Provide the (x, y) coordinate of the cell's center where the given text is located.  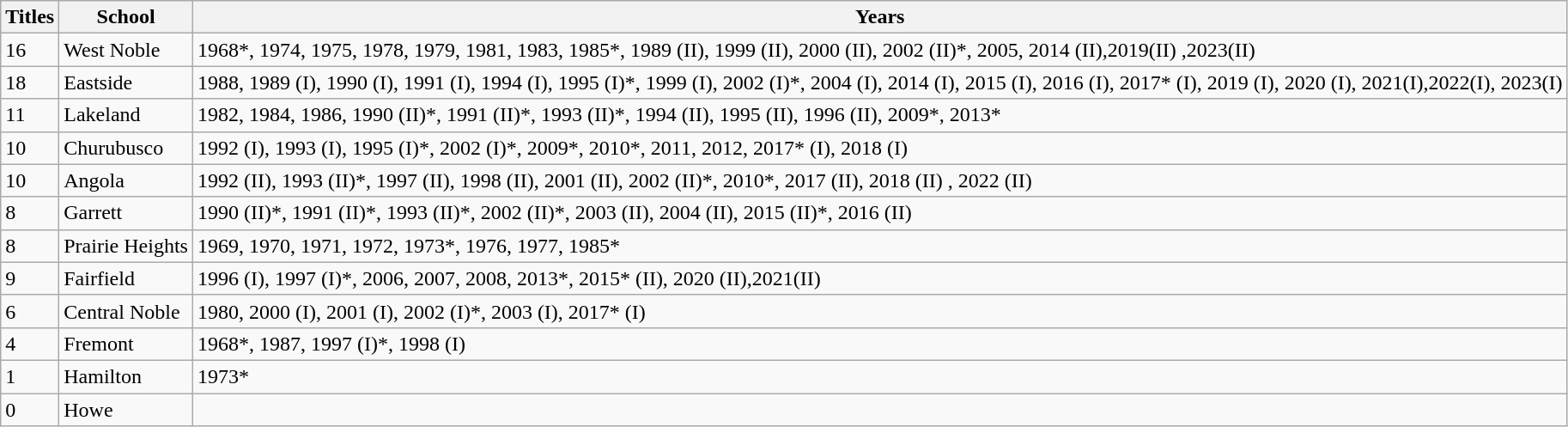
Fairfield (126, 278)
11 (30, 115)
16 (30, 50)
Churubusco (126, 148)
1968*, 1987, 1997 (I)*, 1998 (I) (879, 344)
6 (30, 311)
1968*, 1974, 1975, 1978, 1979, 1981, 1983, 1985*, 1989 (II), 1999 (II), 2000 (II), 2002 (II)*, 2005, 2014 (II),2019(II) ,2023(II) (879, 50)
Hamilton (126, 376)
4 (30, 344)
Years (879, 17)
Titles (30, 17)
Howe (126, 410)
Garrett (126, 213)
9 (30, 278)
1992 (I), 1993 (I), 1995 (I)*, 2002 (I)*, 2009*, 2010*, 2011, 2012, 2017* (I), 2018 (I) (879, 148)
Fremont (126, 344)
Lakeland (126, 115)
1996 (I), 1997 (I)*, 2006, 2007, 2008, 2013*, 2015* (II), 2020 (II),2021(II) (879, 278)
18 (30, 82)
1982, 1984, 1986, 1990 (II)*, 1991 (II)*, 1993 (II)*, 1994 (II), 1995 (II), 1996 (II), 2009*, 2013* (879, 115)
Angola (126, 180)
1980, 2000 (I), 2001 (I), 2002 (I)*, 2003 (I), 2017* (I) (879, 311)
West Noble (126, 50)
Eastside (126, 82)
Prairie Heights (126, 246)
1973* (879, 376)
1990 (II)*, 1991 (II)*, 1993 (II)*, 2002 (II)*, 2003 (II), 2004 (II), 2015 (II)*, 2016 (II) (879, 213)
1992 (II), 1993 (II)*, 1997 (II), 1998 (II), 2001 (II), 2002 (II)*, 2010*, 2017 (II), 2018 (II) , 2022 (II) (879, 180)
School (126, 17)
Central Noble (126, 311)
0 (30, 410)
1969, 1970, 1971, 1972, 1973*, 1976, 1977, 1985* (879, 246)
1 (30, 376)
